Return (x, y) of the center of cell containing provided text 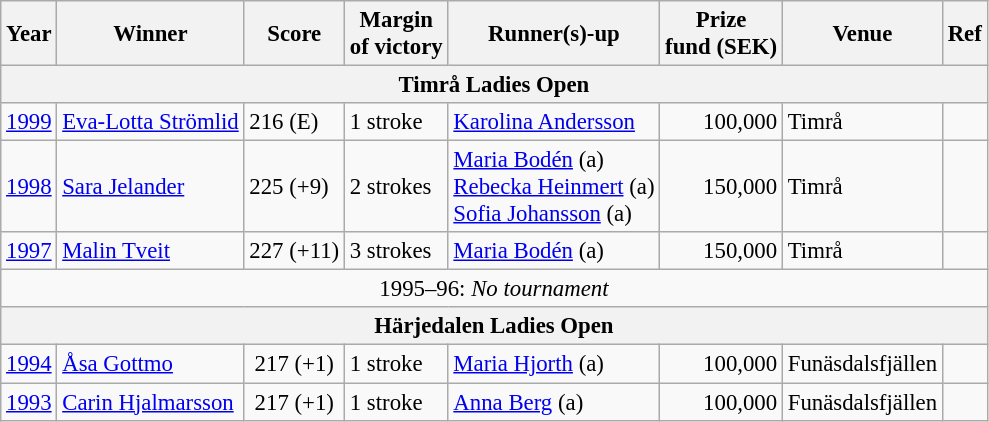
3 strokes (396, 251)
Härjedalen Ladies Open (494, 327)
216 (E) (294, 122)
Ref (964, 34)
Prizefund (SEK) (722, 34)
Timrå Ladies Open (494, 85)
Åsa Gottmo (150, 364)
1997 (29, 251)
Malin Tveit (150, 251)
Maria Bodén (a) (554, 251)
225 (+9) (294, 187)
Anna Berg (a) (554, 402)
1998 (29, 187)
1994 (29, 364)
Winner (150, 34)
1995–96: No tournament (494, 289)
Maria Hjorth (a) (554, 364)
Marginof victory (396, 34)
Venue (862, 34)
1993 (29, 402)
1999 (29, 122)
2 strokes (396, 187)
Eva-Lotta Strömlid (150, 122)
Year (29, 34)
Score (294, 34)
Karolina Andersson (554, 122)
Runner(s)-up (554, 34)
Sara Jelander (150, 187)
Maria Bodén (a) Rebecka Heinmert (a) Sofia Johansson (a) (554, 187)
227 (+11) (294, 251)
Carin Hjalmarsson (150, 402)
